Output the (x, y) coordinate of the center of the cell containing the given text.  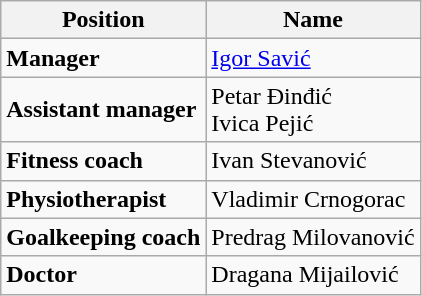
Doctor (104, 275)
Dragana Mijailović (313, 275)
Petar Đinđić Ivica Pejić (313, 110)
Predrag Milovanović (313, 237)
Assistant manager (104, 110)
Ivan Stevanović (313, 161)
Manager (104, 58)
Name (313, 20)
Vladimir Crnogorac (313, 199)
Fitness coach (104, 161)
Igor Savić (313, 58)
Position (104, 20)
Goalkeeping coach (104, 237)
Physiotherapist (104, 199)
